Determine the [x, y] coordinate at the center of the cell enclosing the given text.  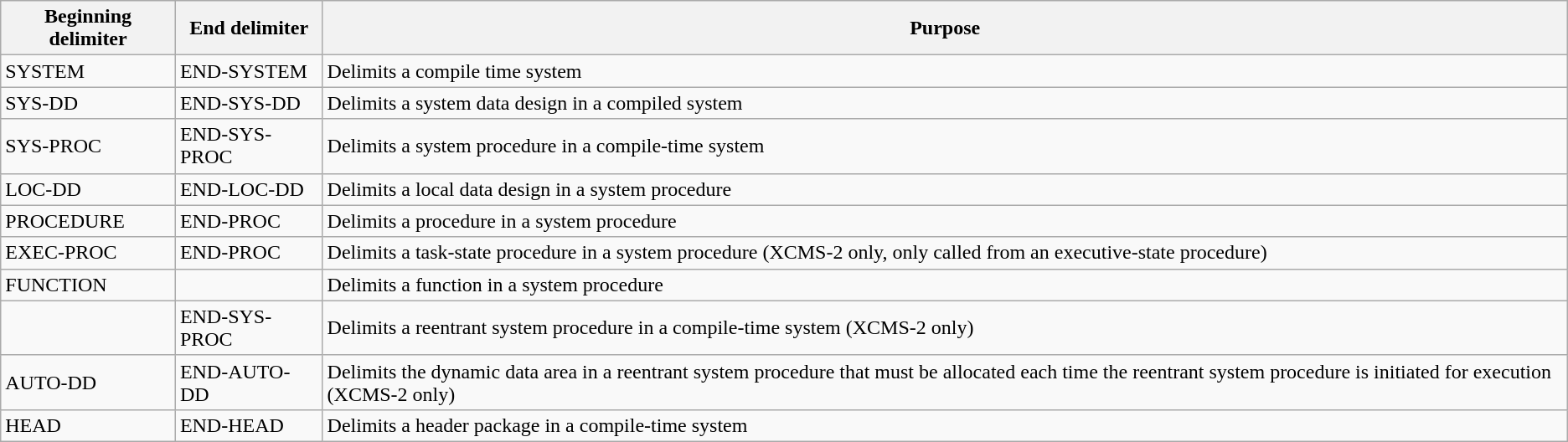
Delimits a compile time system [945, 71]
END-SYS-DD [249, 103]
LOC-DD [89, 189]
END-SYSTEM [249, 71]
End delimiter [249, 28]
Delimits a header package in a compile-time system [945, 425]
FUNCTION [89, 285]
Delimits a function in a system procedure [945, 285]
EXEC-PROC [89, 253]
Beginning delimiter [89, 28]
SYS-PROC [89, 146]
Delimits a system procedure in a compile-time system [945, 146]
PROCEDURE [89, 221]
Delimits a local data design in a system procedure [945, 189]
END-LOC-DD [249, 189]
Delimits a system data design in a compiled system [945, 103]
Delimits a task-state procedure in a system procedure (XCMS-2 only, only called from an executive-state procedure) [945, 253]
Delimits a procedure in a system procedure [945, 221]
Purpose [945, 28]
HEAD [89, 425]
AUTO-DD [89, 382]
END-AUTO-DD [249, 382]
SYSTEM [89, 71]
END-HEAD [249, 425]
Delimits a reentrant system procedure in a compile-time system (XCMS-2 only) [945, 328]
SYS-DD [89, 103]
